Provide the (X, Y) coordinate of the cell's center where the given text is located.  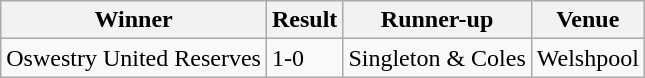
Venue (588, 20)
Oswestry United Reserves (134, 58)
Singleton & Coles (437, 58)
Winner (134, 20)
Welshpool (588, 58)
Runner-up (437, 20)
1-0 (304, 58)
Result (304, 20)
